From the cell containing the given text, extract its center point as (X, Y) coordinate. 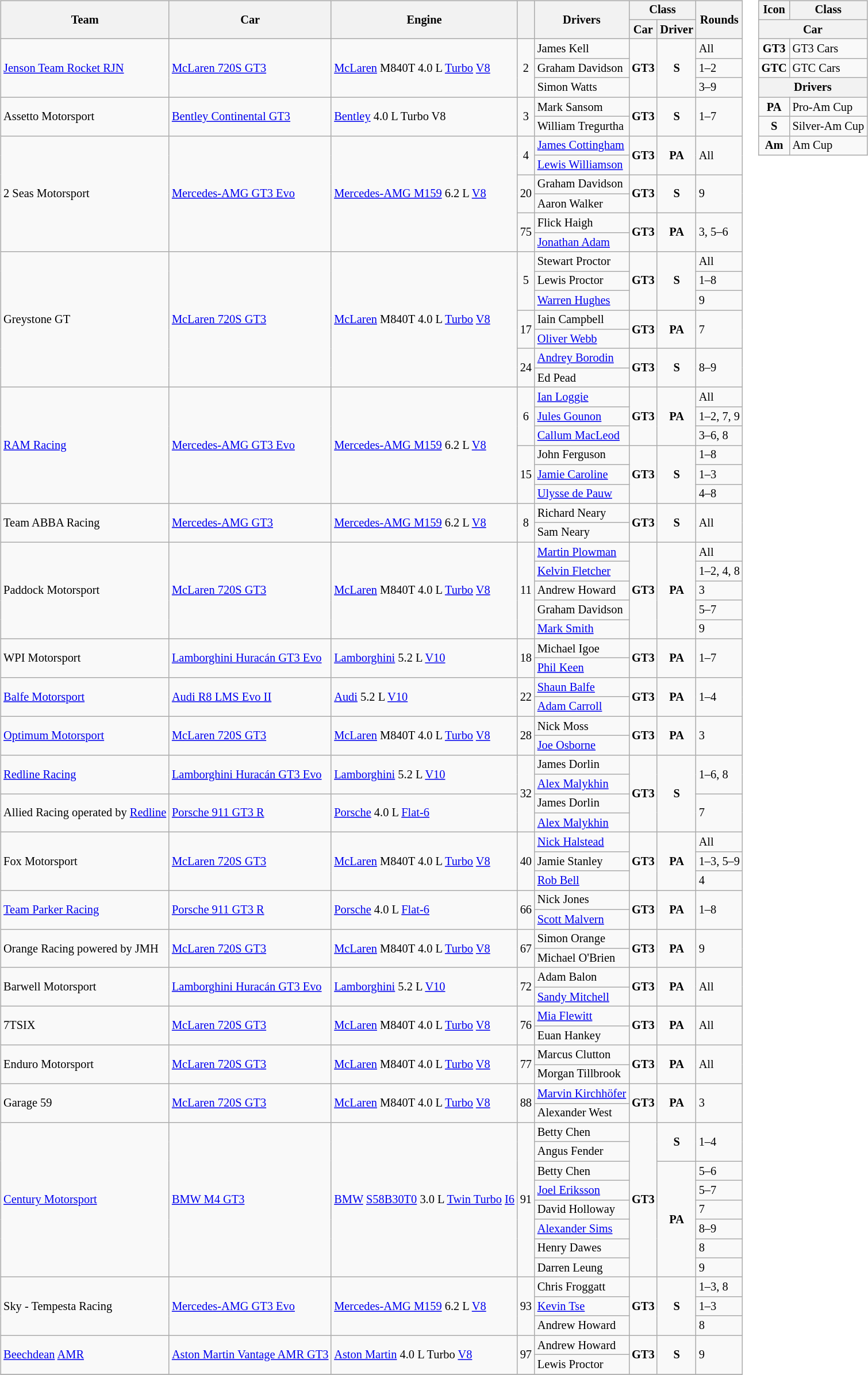
Lewis Williamson (582, 165)
1–2 (720, 68)
Simon Watts (582, 87)
RAM Racing (85, 445)
Sky - Tempesta Racing (85, 1306)
Michael O'Brien (582, 958)
Kelvin Fletcher (582, 571)
Mia Flewitt (582, 1016)
88 (526, 1103)
11 (526, 590)
72 (526, 986)
Martin Plowman (582, 552)
6 (526, 416)
Am Cup (828, 145)
Mercedes-AMG GT3 (250, 523)
Paddock Motorsport (85, 590)
22 (526, 697)
James Kell (582, 49)
Morgan Tillbrook (582, 1074)
GTC Cars (828, 68)
40 (526, 861)
Joe Osborne (582, 746)
Oliver Webb (582, 339)
Optimum Motorsport (85, 736)
Mark Smith (582, 629)
18 (526, 658)
66 (526, 909)
77 (526, 1065)
Jenson Team Rocket RJN (85, 68)
Rounds (720, 20)
Stewart Proctor (582, 262)
GTC (774, 68)
Warren Hughes (582, 300)
Henry Dawes (582, 1249)
Callum MacLeod (582, 436)
Orange Racing powered by JMH (85, 948)
Flick Haigh (582, 223)
67 (526, 948)
Team ABBA Racing (85, 523)
1–3, 8 (720, 1287)
Euan Hankey (582, 1035)
1–3, 5–9 (720, 862)
Nick Jones (582, 900)
Sandy Mitchell (582, 997)
Ian Loggie (582, 397)
Icon (774, 10)
5–6 (720, 1171)
1–2, 7, 9 (720, 416)
Driver (676, 29)
3–6, 8 (720, 436)
75 (526, 232)
1–2, 4, 8 (720, 571)
Alexander West (582, 1113)
2 (526, 68)
Aston Martin 4.0 L Turbo V8 (424, 1354)
76 (526, 1026)
Enduro Motorsport (85, 1065)
Nick Halstead (582, 842)
Assetto Motorsport (85, 116)
1–6, 8 (720, 774)
Nick Moss (582, 726)
Balfe Motorsport (85, 697)
Shaun Balfe (582, 687)
Rob Bell (582, 881)
Iain Campbell (582, 320)
15 (526, 475)
Adam Carroll (582, 706)
GT3 Cars (828, 49)
Andrey Borodin (582, 358)
32 (526, 793)
Redline Racing (85, 774)
Darren Leung (582, 1268)
William Tregurtha (582, 126)
Jamie Caroline (582, 474)
3–9 (720, 87)
Am (774, 145)
Pro-Am Cup (828, 107)
Team Parker Racing (85, 909)
93 (526, 1306)
Audi R8 LMS Evo II (250, 697)
WPI Motorsport (85, 658)
BMW M4 GT3 (250, 1200)
Alexander Sims (582, 1229)
David Holloway (582, 1209)
20 (526, 194)
Adam Balon (582, 977)
97 (526, 1354)
Ed Pead (582, 378)
Angus Fender (582, 1151)
Audi 5.2 L V10 (424, 697)
Bentley 4.0 L Turbo V8 (424, 116)
Beechdean AMR (85, 1354)
Fox Motorsport (85, 861)
James Cottingham (582, 145)
Joel Eriksson (582, 1190)
Jonathan Adam (582, 243)
Greystone GT (85, 320)
Richard Neary (582, 513)
Scott Malvern (582, 919)
Aston Martin Vantage AMR GT3 (250, 1354)
Aaron Walker (582, 203)
Ulysse de Pauw (582, 494)
Marvin Kirchhöfer (582, 1093)
Bentley Continental GT3 (250, 116)
Century Motorsport (85, 1200)
91 (526, 1200)
Kevin Tse (582, 1307)
24 (526, 368)
28 (526, 736)
4–8 (720, 494)
17 (526, 329)
Barwell Motorsport (85, 986)
Jamie Stanley (582, 862)
Team (85, 20)
Marcus Clutton (582, 1055)
Silver-Am Cup (828, 126)
Simon Orange (582, 939)
BMW S58B30T0 3.0 L Twin Turbo I6 (424, 1200)
2 Seas Motorsport (85, 194)
Jules Gounon (582, 416)
Phil Keen (582, 668)
Allied Racing operated by Redline (85, 813)
5 (526, 281)
Chris Froggatt (582, 1287)
Sam Neary (582, 532)
3, 5–6 (720, 232)
Mark Sansom (582, 107)
Engine (424, 20)
7TSIX (85, 1026)
Garage 59 (85, 1103)
Michael Igoe (582, 648)
John Ferguson (582, 455)
